Scan for the cell matching the given text and deliver its (x, y) coordinate at center. 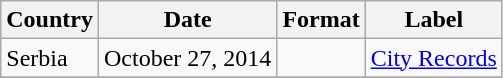
Label (434, 20)
Serbia (50, 58)
Country (50, 20)
October 27, 2014 (187, 58)
Format (321, 20)
Date (187, 20)
City Records (434, 58)
